Provide the [x, y] coordinate of the cell's center where the given text is located.  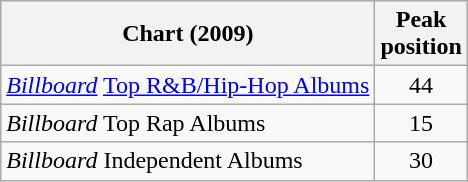
30 [421, 161]
Billboard Top R&B/Hip-Hop Albums [188, 85]
Billboard Top Rap Albums [188, 123]
Chart (2009) [188, 34]
44 [421, 85]
Peakposition [421, 34]
15 [421, 123]
Billboard Independent Albums [188, 161]
